Scan for the cell matching the given text and deliver its [X, Y] coordinate at center. 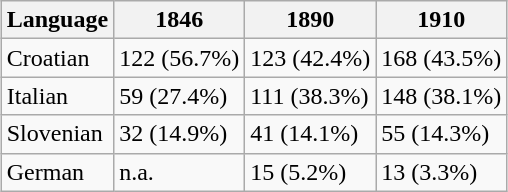
1910 [442, 20]
111 (38.3%) [310, 96]
Slovenian [57, 134]
55 (14.3%) [442, 134]
German [57, 172]
123 (42.4%) [310, 58]
15 (5.2%) [310, 172]
41 (14.1%) [310, 134]
13 (3.3%) [442, 172]
148 (38.1%) [442, 96]
n.a. [180, 172]
1890 [310, 20]
168 (43.5%) [442, 58]
122 (56.7%) [180, 58]
Language [57, 20]
32 (14.9%) [180, 134]
Italian [57, 96]
Croatian [57, 58]
1846 [180, 20]
59 (27.4%) [180, 96]
